Find where the given text appears and provide that cell's center as [x, y] coordinate. 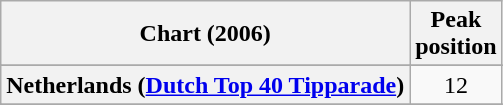
Peak position [456, 34]
Netherlands (Dutch Top 40 Tipparade) [206, 85]
Chart (2006) [206, 34]
12 [456, 85]
